Return the [X, Y] coordinate for the center point of the cell that contains the specified text.  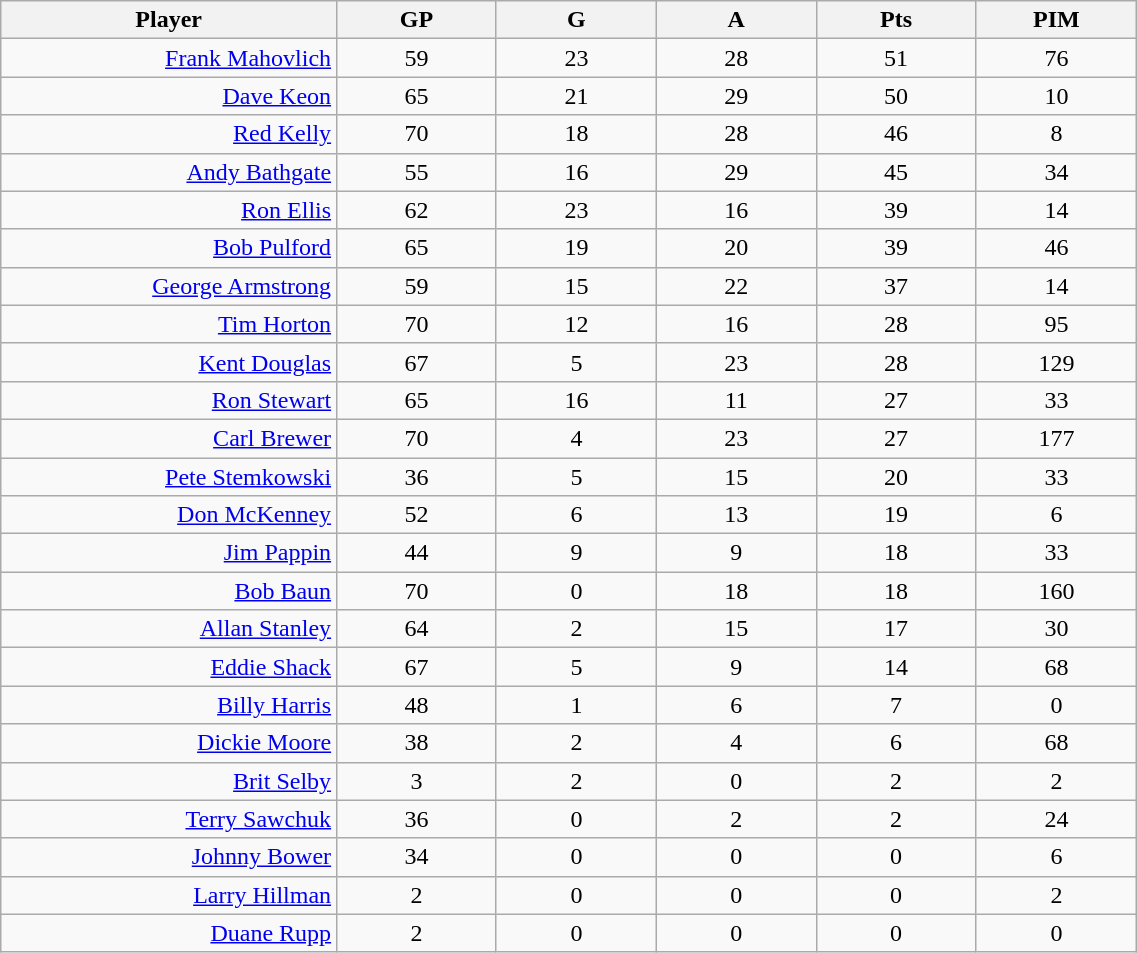
Johnny Bower [169, 857]
Brit Selby [169, 781]
11 [736, 400]
64 [417, 629]
Bob Pulford [169, 248]
Tim Horton [169, 324]
13 [736, 515]
177 [1056, 438]
50 [896, 96]
G [576, 20]
Pts [896, 20]
12 [576, 324]
Dave Keon [169, 96]
Andy Bathgate [169, 172]
48 [417, 705]
Ron Ellis [169, 210]
PIM [1056, 20]
160 [1056, 591]
Ron Stewart [169, 400]
A [736, 20]
24 [1056, 819]
7 [896, 705]
30 [1056, 629]
8 [1056, 134]
Allan Stanley [169, 629]
Kent Douglas [169, 362]
38 [417, 743]
10 [1056, 96]
Dickie Moore [169, 743]
Red Kelly [169, 134]
Frank Mahovlich [169, 58]
Larry Hillman [169, 895]
Eddie Shack [169, 667]
52 [417, 515]
3 [417, 781]
129 [1056, 362]
GP [417, 20]
76 [1056, 58]
22 [736, 286]
51 [896, 58]
Terry Sawchuk [169, 819]
62 [417, 210]
Bob Baun [169, 591]
Don McKenney [169, 515]
Player [169, 20]
45 [896, 172]
21 [576, 96]
17 [896, 629]
37 [896, 286]
Pete Stemkowski [169, 477]
Jim Pappin [169, 553]
Duane Rupp [169, 933]
95 [1056, 324]
Billy Harris [169, 705]
44 [417, 553]
Carl Brewer [169, 438]
1 [576, 705]
55 [417, 172]
George Armstrong [169, 286]
